Detect which cell encompasses the target text, then output its [x, y] center coordinate. 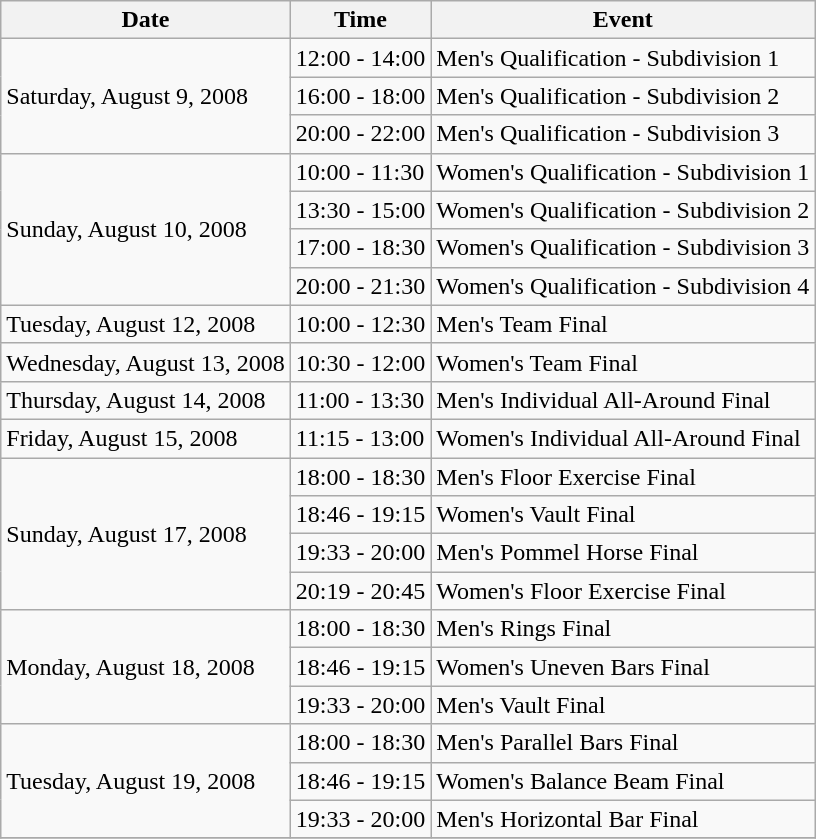
Tuesday, August 12, 2008 [146, 324]
Wednesday, August 13, 2008 [146, 362]
11:15 - 13:00 [360, 438]
Men's Horizontal Bar Final [623, 819]
Event [623, 20]
11:00 - 13:30 [360, 400]
Men's Vault Final [623, 705]
Men's Qualification - Subdivision 1 [623, 58]
17:00 - 18:30 [360, 248]
16:00 - 18:00 [360, 96]
Women's Qualification - Subdivision 4 [623, 286]
Women's Uneven Bars Final [623, 667]
Men's Rings Final [623, 629]
Men's Individual All-Around Final [623, 400]
Men's Pommel Horse Final [623, 553]
Men's Floor Exercise Final [623, 477]
Women's Vault Final [623, 515]
Time [360, 20]
Women's Qualification - Subdivision 1 [623, 172]
Women's Qualification - Subdivision 2 [623, 210]
Saturday, August 9, 2008 [146, 96]
Men's Team Final [623, 324]
12:00 - 14:00 [360, 58]
20:19 - 20:45 [360, 591]
10:30 - 12:00 [360, 362]
Sunday, August 10, 2008 [146, 229]
20:00 - 21:30 [360, 286]
Men's Qualification - Subdivision 3 [623, 134]
20:00 - 22:00 [360, 134]
Date [146, 20]
Women's Qualification - Subdivision 3 [623, 248]
Men's Parallel Bars Final [623, 743]
Thursday, August 14, 2008 [146, 400]
Sunday, August 17, 2008 [146, 534]
10:00 - 11:30 [360, 172]
Men's Qualification - Subdivision 2 [623, 96]
Tuesday, August 19, 2008 [146, 781]
Monday, August 18, 2008 [146, 667]
Women's Individual All-Around Final [623, 438]
Women's Team Final [623, 362]
Women's Balance Beam Final [623, 781]
10:00 - 12:30 [360, 324]
13:30 - 15:00 [360, 210]
Women's Floor Exercise Final [623, 591]
Friday, August 15, 2008 [146, 438]
